Scan for the cell matching the given text and deliver its (X, Y) coordinate at center. 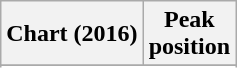
Peak position (189, 34)
Chart (2016) (72, 34)
